Scan for the cell matching the given text and deliver its [x, y] coordinate at center. 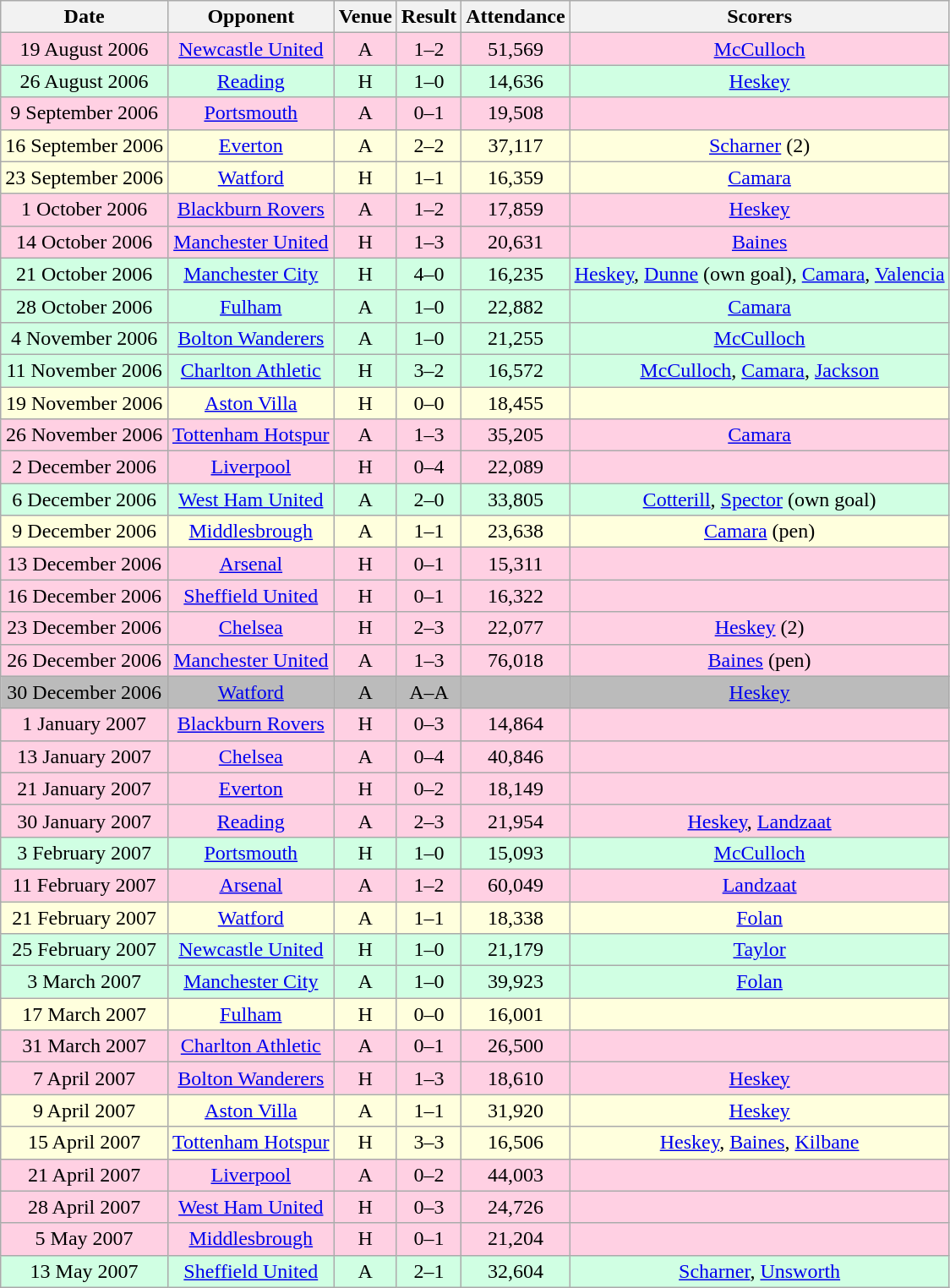
Heskey, Dunne (own goal), Camara, Valencia [759, 274]
11 November 2006 [85, 370]
26 December 2006 [85, 660]
21 April 2007 [85, 1175]
31,920 [516, 1111]
2–2 [429, 145]
23 December 2006 [85, 628]
21,954 [516, 821]
15,311 [516, 564]
McCulloch, Camara, Jackson [759, 370]
16 December 2006 [85, 596]
19,508 [516, 113]
21 February 2007 [85, 917]
23 September 2006 [85, 177]
1 October 2006 [85, 210]
Taylor [759, 950]
28 April 2007 [85, 1207]
Date [85, 17]
Result [429, 17]
Baines [759, 242]
16,001 [516, 1014]
9 December 2006 [85, 532]
Heskey, Landzaat [759, 821]
21,179 [516, 950]
21,204 [516, 1239]
35,205 [516, 435]
30 December 2006 [85, 692]
17 March 2007 [85, 1014]
Baines (pen) [759, 660]
14 October 2006 [85, 242]
9 September 2006 [85, 113]
18,149 [516, 789]
16,506 [516, 1143]
3–3 [429, 1143]
16,572 [516, 370]
Heskey, Baines, Kilbane [759, 1143]
17,859 [516, 210]
26 August 2006 [85, 81]
5 May 2007 [85, 1239]
4 November 2006 [85, 338]
39,923 [516, 982]
15,093 [516, 853]
60,049 [516, 885]
7 April 2007 [85, 1078]
20,631 [516, 242]
16,235 [516, 274]
Attendance [516, 17]
19 November 2006 [85, 403]
13 January 2007 [85, 756]
21,255 [516, 338]
4–0 [429, 274]
6 December 2006 [85, 499]
Camara (pen) [759, 532]
11 February 2007 [85, 885]
Landzaat [759, 885]
18,610 [516, 1078]
3 March 2007 [85, 982]
22,882 [516, 306]
16,359 [516, 177]
51,569 [516, 49]
25 February 2007 [85, 950]
21 October 2006 [85, 274]
21 January 2007 [85, 789]
9 April 2007 [85, 1111]
14,636 [516, 81]
22,077 [516, 628]
76,018 [516, 660]
A–A [429, 692]
3–2 [429, 370]
2–1 [429, 1271]
37,117 [516, 145]
44,003 [516, 1175]
Heskey (2) [759, 628]
33,805 [516, 499]
2–0 [429, 499]
40,846 [516, 756]
13 May 2007 [85, 1271]
Scharner (2) [759, 145]
19 August 2006 [85, 49]
32,604 [516, 1271]
23,638 [516, 532]
18,338 [516, 917]
Cotterill, Spector (own goal) [759, 499]
2 December 2006 [85, 467]
26 November 2006 [85, 435]
Scorers [759, 17]
Scharner, Unsworth [759, 1271]
28 October 2006 [85, 306]
13 December 2006 [85, 564]
15 April 2007 [85, 1143]
22,089 [516, 467]
Venue [365, 17]
31 March 2007 [85, 1046]
24,726 [516, 1207]
1 January 2007 [85, 724]
18,455 [516, 403]
16,322 [516, 596]
3 February 2007 [85, 853]
14,864 [516, 724]
16 September 2006 [85, 145]
30 January 2007 [85, 821]
Opponent [250, 17]
26,500 [516, 1046]
